Scan for the cell matching the given text and deliver its (X, Y) coordinate at center. 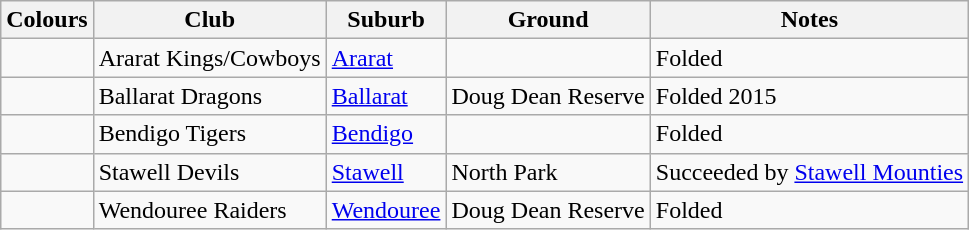
Club (210, 20)
Bendigo Tigers (210, 134)
Ballarat (386, 96)
Ground (548, 20)
Ararat (386, 58)
Stawell Devils (210, 172)
North Park (548, 172)
Ararat Kings/Cowboys (210, 58)
Succeeded by Stawell Mounties (809, 172)
Folded 2015 (809, 96)
Stawell (386, 172)
Wendouree Raiders (210, 210)
Ballarat Dragons (210, 96)
Notes (809, 20)
Suburb (386, 20)
Wendouree (386, 210)
Colours (47, 20)
Bendigo (386, 134)
